Provide the (x, y) coordinate of the cell's center where the given text is located.  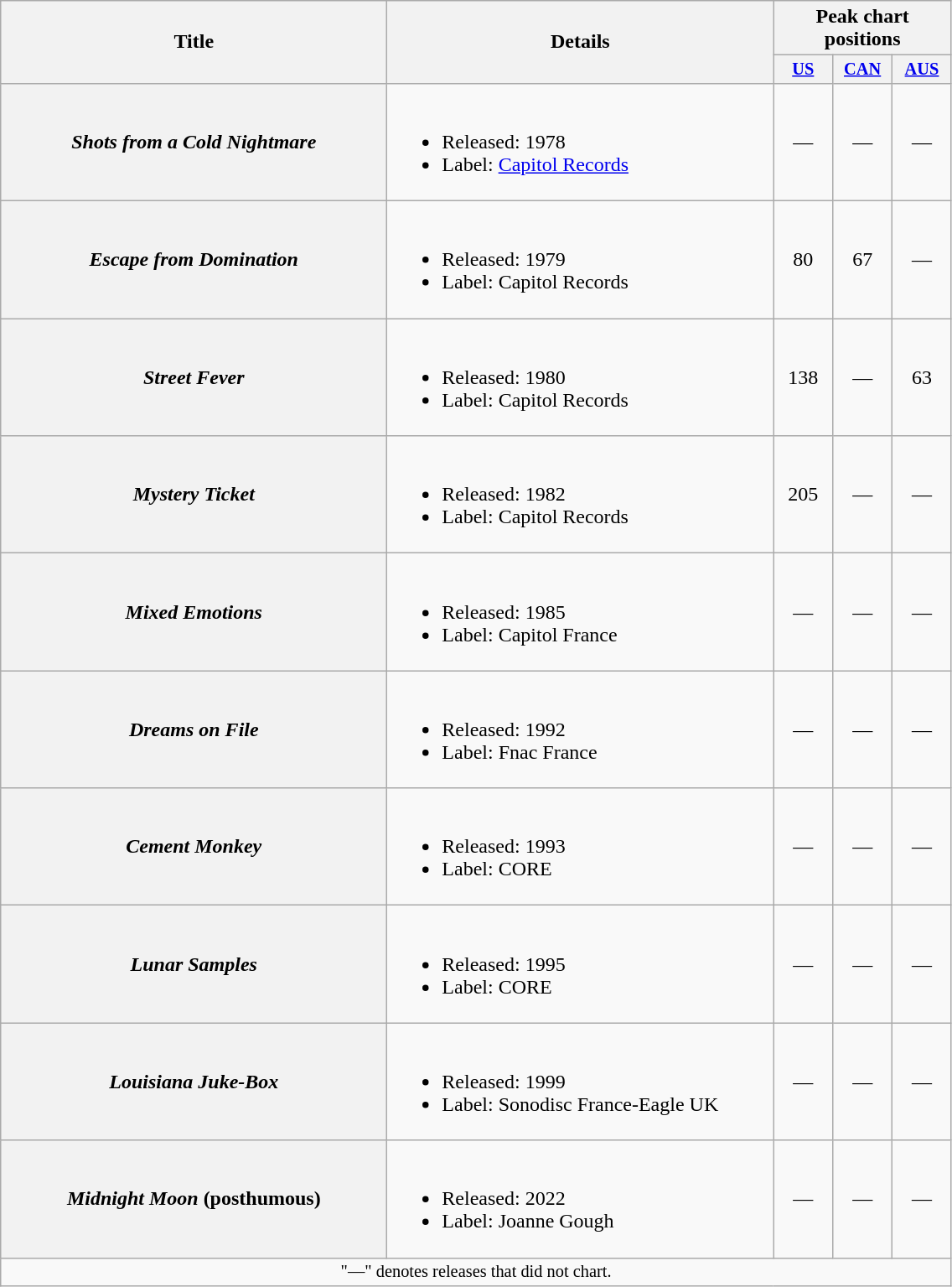
"—" denotes releases that did not chart. (476, 1272)
Released: 1995Label: CORE (580, 964)
Midnight Moon (posthumous) (194, 1199)
Escape from Domination (194, 260)
Dreams on File (194, 729)
Peak chart positions (863, 29)
Louisiana Juke-Box (194, 1082)
Released: 1978Label: Capitol Records (580, 142)
CAN (863, 70)
Released: 1979Label: Capitol Records (580, 260)
205 (803, 495)
Released: 2022Label: Joanne Gough (580, 1199)
Lunar Samples (194, 964)
Mixed Emotions (194, 612)
80 (803, 260)
67 (863, 260)
Mystery Ticket (194, 495)
Details (580, 42)
Released: 1980Label: Capitol Records (580, 377)
Released: 1982Label: Capitol Records (580, 495)
Released: 1993Label: CORE (580, 847)
Released: 1992Label: Fnac France (580, 729)
Shots from a Cold Nightmare (194, 142)
Released: 1985Label: Capitol France (580, 612)
Street Fever (194, 377)
AUS (922, 70)
Released: 1999Label: Sonodisc France-Eagle UK (580, 1082)
Title (194, 42)
Cement Monkey (194, 847)
US (803, 70)
63 (922, 377)
138 (803, 377)
